From the cell containing the given text, extract its center point as (X, Y) coordinate. 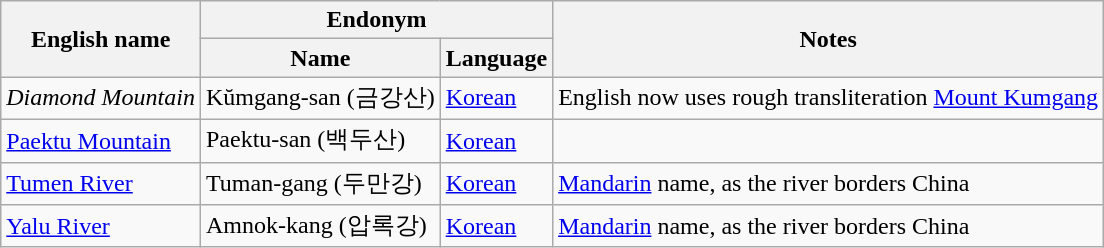
Amnok-kang (압록강) (320, 226)
Endonym (376, 20)
Diamond Mountain (101, 98)
Tuman-gang (두만강) (320, 184)
Yalu River (101, 226)
Paektu Mountain (101, 140)
Language (496, 58)
Paektu-san (백두산) (320, 140)
English name (101, 39)
English now uses rough transliteration Mount Kumgang (828, 98)
Tumen River (101, 184)
Kŭmgang-san (금강산) (320, 98)
Notes (828, 39)
Name (320, 58)
